Return (x, y) of the center of cell containing provided text 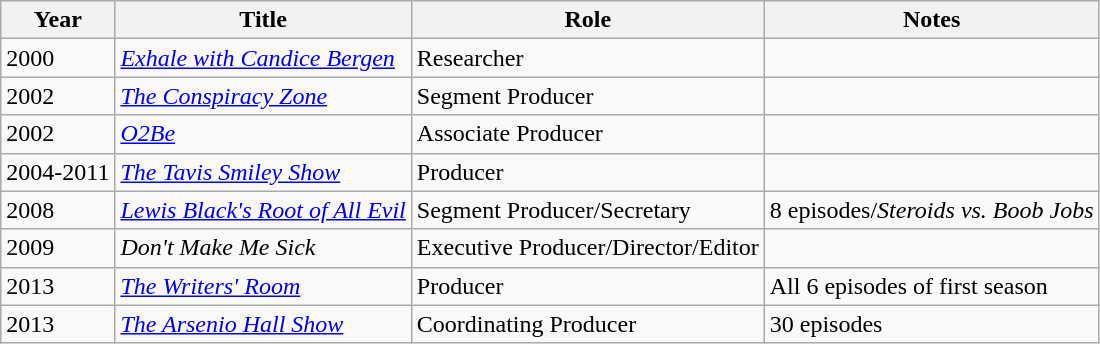
Title (263, 20)
Year (58, 20)
The Writers' Room (263, 286)
Executive Producer/Director/Editor (588, 248)
Exhale with Candice Bergen (263, 58)
The Arsenio Hall Show (263, 324)
2008 (58, 210)
2004-2011 (58, 172)
The Tavis Smiley Show (263, 172)
Associate Producer (588, 134)
30 episodes (932, 324)
2009 (58, 248)
Don't Make Me Sick (263, 248)
Researcher (588, 58)
O2Be (263, 134)
Lewis Black's Root of All Evil (263, 210)
8 episodes/Steroids vs. Boob Jobs (932, 210)
Coordinating Producer (588, 324)
Segment Producer (588, 96)
The Conspiracy Zone (263, 96)
Role (588, 20)
Notes (932, 20)
All 6 episodes of first season (932, 286)
2000 (58, 58)
Segment Producer/Secretary (588, 210)
